Provide the (x, y) coordinate of the cell's center where the given text is located.  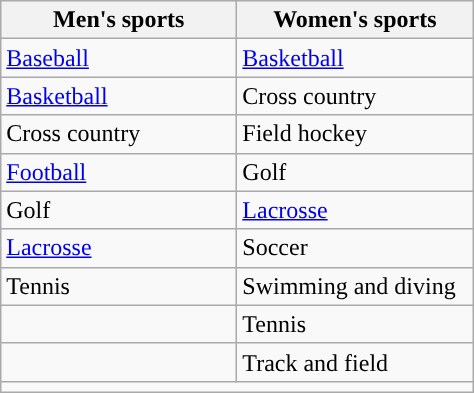
Field hockey (355, 134)
Swimming and diving (355, 286)
Baseball (119, 58)
Track and field (355, 362)
Soccer (355, 248)
Football (119, 172)
Men's sports (119, 20)
Women's sports (355, 20)
